Output the [x, y] coordinate of the center of the cell containing the given text.  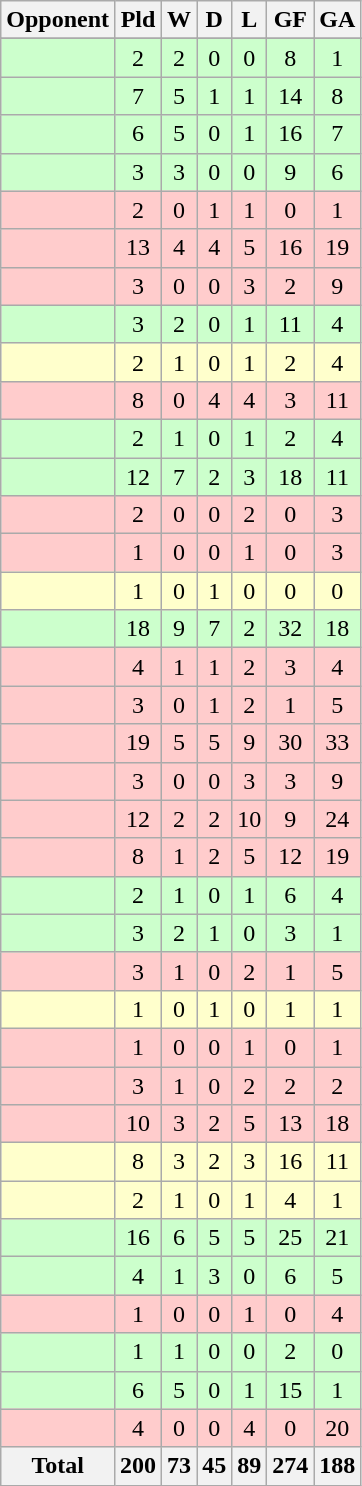
15 [290, 1390]
Opponent [58, 20]
89 [250, 1466]
14 [290, 96]
45 [214, 1466]
188 [338, 1466]
Pld [138, 20]
W [180, 20]
30 [290, 743]
21 [338, 1238]
Total [58, 1466]
274 [290, 1466]
25 [290, 1238]
200 [138, 1466]
L [250, 20]
20 [338, 1428]
73 [180, 1466]
33 [338, 743]
D [214, 20]
GF [290, 20]
24 [338, 819]
GA [338, 20]
32 [290, 629]
